Detect which cell encompasses the target text, then output its (x, y) center coordinate. 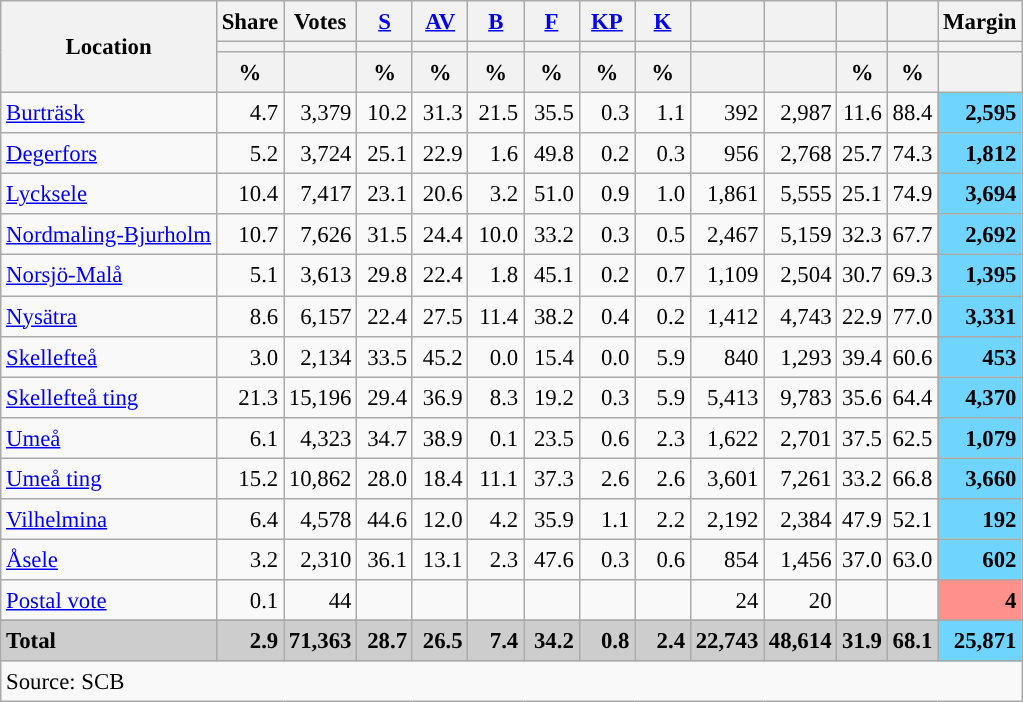
7.4 (496, 640)
3,331 (980, 316)
4,370 (980, 398)
854 (726, 560)
49.8 (552, 154)
60.6 (912, 356)
K (663, 22)
2,467 (726, 234)
37.5 (862, 438)
25,871 (980, 640)
21.5 (496, 114)
52.1 (912, 520)
6.4 (250, 520)
10.2 (385, 114)
5,159 (800, 234)
30.7 (862, 276)
74.3 (912, 154)
1,293 (800, 356)
15,196 (320, 398)
31.3 (440, 114)
1,109 (726, 276)
392 (726, 114)
38.2 (552, 316)
38.9 (440, 438)
63.0 (912, 560)
192 (980, 520)
45.2 (440, 356)
28.7 (385, 640)
Skellefteå ting (109, 398)
5.2 (250, 154)
Location (109, 47)
37.3 (552, 478)
27.5 (440, 316)
2.4 (663, 640)
62.5 (912, 438)
AV (440, 22)
1,079 (980, 438)
1.0 (663, 194)
10.0 (496, 234)
3,694 (980, 194)
B (496, 22)
3,379 (320, 114)
22,743 (726, 640)
1,861 (726, 194)
Vilhelmina (109, 520)
29.8 (385, 276)
20.6 (440, 194)
34.7 (385, 438)
4.7 (250, 114)
F (552, 22)
5,555 (800, 194)
3,724 (320, 154)
48,614 (800, 640)
34.2 (552, 640)
35.6 (862, 398)
18.4 (440, 478)
10,862 (320, 478)
11.4 (496, 316)
15.4 (552, 356)
1.6 (496, 154)
1,622 (726, 438)
11.1 (496, 478)
453 (980, 356)
47.6 (552, 560)
4,578 (320, 520)
1,456 (800, 560)
68.1 (912, 640)
88.4 (912, 114)
Degerfors (109, 154)
47.9 (862, 520)
Nordmaling-Bjurholm (109, 234)
2,768 (800, 154)
71,363 (320, 640)
2,987 (800, 114)
45.1 (552, 276)
44 (320, 600)
36.1 (385, 560)
69.3 (912, 276)
2,192 (726, 520)
Share (250, 22)
Norsjö-Malå (109, 276)
Source: SCB (512, 682)
20 (800, 600)
77.0 (912, 316)
2,310 (320, 560)
11.6 (862, 114)
32.3 (862, 234)
2,384 (800, 520)
Votes (320, 22)
KP (607, 22)
51.0 (552, 194)
8.6 (250, 316)
0.8 (607, 640)
67.7 (912, 234)
1,412 (726, 316)
35.5 (552, 114)
29.4 (385, 398)
Umeå (109, 438)
2,134 (320, 356)
2,701 (800, 438)
Lycksele (109, 194)
4.2 (496, 520)
0.5 (663, 234)
23.5 (552, 438)
24.4 (440, 234)
12.0 (440, 520)
5,413 (726, 398)
956 (726, 154)
0.4 (607, 316)
7,261 (800, 478)
3.0 (250, 356)
2,692 (980, 234)
Margin (980, 22)
1,812 (980, 154)
44.6 (385, 520)
7,626 (320, 234)
1.8 (496, 276)
74.9 (912, 194)
3,660 (980, 478)
Skellefteå (109, 356)
Åsele (109, 560)
602 (980, 560)
1,395 (980, 276)
9,783 (800, 398)
23.1 (385, 194)
31.5 (385, 234)
2,595 (980, 114)
6.1 (250, 438)
4,323 (320, 438)
S (385, 22)
15.2 (250, 478)
21.3 (250, 398)
Postal vote (109, 600)
37.0 (862, 560)
Burträsk (109, 114)
4 (980, 600)
6,157 (320, 316)
26.5 (440, 640)
66.8 (912, 478)
28.0 (385, 478)
2.2 (663, 520)
2,504 (800, 276)
19.2 (552, 398)
3,613 (320, 276)
Nysätra (109, 316)
13.1 (440, 560)
10.4 (250, 194)
24 (726, 600)
4,743 (800, 316)
33.5 (385, 356)
31.9 (862, 640)
Umeå ting (109, 478)
25.7 (862, 154)
7,417 (320, 194)
0.7 (663, 276)
Total (109, 640)
3,601 (726, 478)
35.9 (552, 520)
64.4 (912, 398)
5.1 (250, 276)
0.9 (607, 194)
8.3 (496, 398)
2.9 (250, 640)
10.7 (250, 234)
36.9 (440, 398)
840 (726, 356)
39.4 (862, 356)
